Identify which cell holds the provided text, then report its [X, Y] central coordinate. 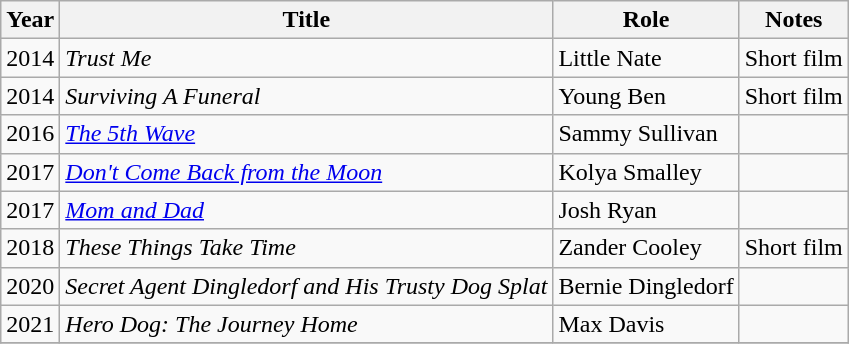
Young Ben [646, 96]
Year [30, 20]
2020 [30, 286]
Sammy Sullivan [646, 134]
Notes [794, 20]
2016 [30, 134]
Kolya Smalley [646, 172]
Don't Come Back from the Moon [306, 172]
Little Nate [646, 58]
Bernie Dingledorf [646, 286]
Josh Ryan [646, 210]
Title [306, 20]
Max Davis [646, 324]
The 5th Wave [306, 134]
Zander Cooley [646, 248]
Trust Me [306, 58]
These Things Take Time [306, 248]
Surviving A Funeral [306, 96]
Hero Dog: The Journey Home [306, 324]
Role [646, 20]
2018 [30, 248]
2021 [30, 324]
Secret Agent Dingledorf and His Trusty Dog Splat [306, 286]
Mom and Dad [306, 210]
